Detect which cell encompasses the target text, then output its [x, y] center coordinate. 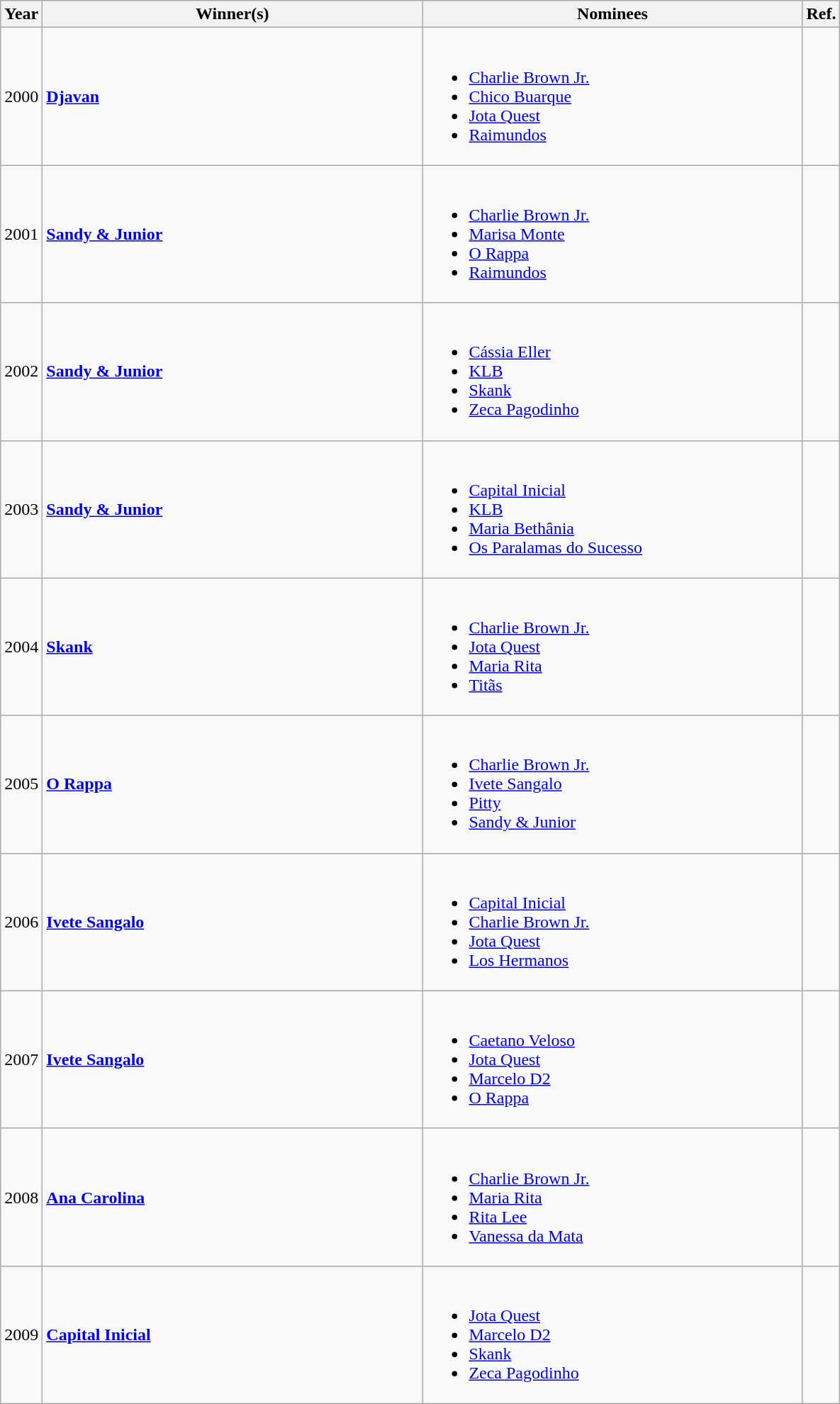
2004 [21, 647]
Capital InicialCharlie Brown Jr.Jota QuestLos Hermanos [612, 922]
Skank [233, 647]
Capital InicialKLBMaria BethâniaOs Paralamas do Sucesso [612, 509]
2009 [21, 1335]
Ref. [821, 14]
Charlie Brown Jr.Chico BuarqueJota QuestRaimundos [612, 96]
Djavan [233, 96]
Caetano VelosoJota QuestMarcelo D2O Rappa [612, 1059]
2003 [21, 509]
Capital Inicial [233, 1335]
2001 [21, 234]
Ana Carolina [233, 1197]
Charlie Brown Jr.Marisa MonteO RappaRaimundos [612, 234]
2002 [21, 372]
Charlie Brown Jr.Ivete SangaloPittySandy & Junior [612, 784]
2007 [21, 1059]
Nominees [612, 14]
Charlie Brown Jr.Maria RitaRita LeeVanessa da Mata [612, 1197]
2000 [21, 96]
2006 [21, 922]
2005 [21, 784]
Jota QuestMarcelo D2SkankZeca Pagodinho [612, 1335]
2008 [21, 1197]
Charlie Brown Jr.Jota QuestMaria RitaTitãs [612, 647]
Winner(s) [233, 14]
Cássia EllerKLBSkankZeca Pagodinho [612, 372]
O Rappa [233, 784]
Year [21, 14]
